Extract the [x, y] coordinate from the center of the cell holding the provided text.  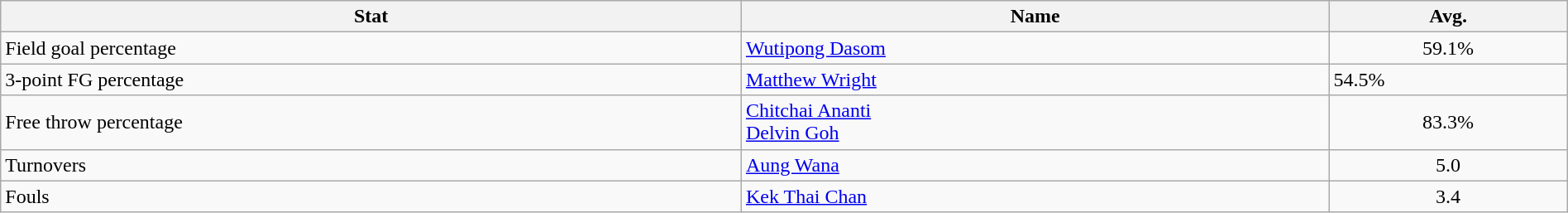
3.4 [1448, 196]
Matthew Wright [1035, 80]
Aung Wana [1035, 165]
Free throw percentage [371, 123]
Kek Thai Chan [1035, 196]
Field goal percentage [371, 48]
3-point FG percentage [371, 80]
Name [1035, 17]
83.3% [1448, 123]
Turnovers [371, 165]
54.5% [1448, 80]
59.1% [1448, 48]
Chitchai Ananti Delvin Goh [1035, 123]
Wutipong Dasom [1035, 48]
Fouls [371, 196]
Stat [371, 17]
Avg. [1448, 17]
5.0 [1448, 165]
